Detect which cell encompasses the target text, then output its [x, y] center coordinate. 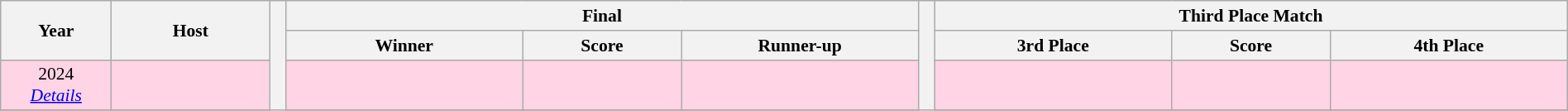
4th Place [1449, 46]
Runner-up [801, 46]
Final [602, 16]
3rd Place [1054, 46]
Winner [404, 46]
2024Details [56, 84]
Third Place Match [1250, 16]
Year [56, 30]
Host [190, 30]
